Detect which cell encompasses the target text, then output its (x, y) center coordinate. 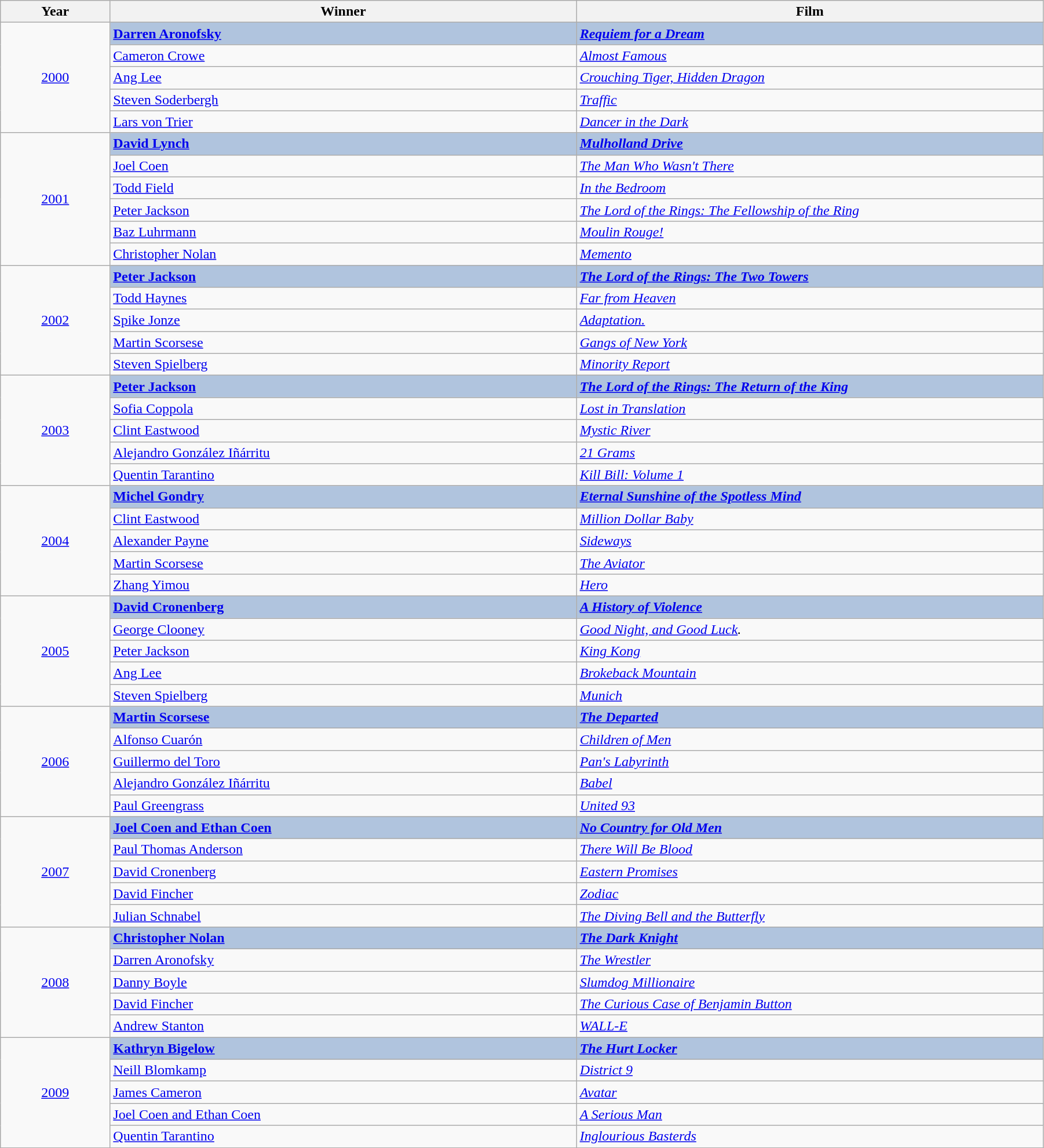
Traffic (810, 100)
Julian Schnabel (343, 916)
Sideways (810, 541)
No Country for Old Men (810, 828)
Dancer in the Dark (810, 122)
Mulholland Drive (810, 144)
Todd Haynes (343, 298)
Slumdog Millionaire (810, 982)
Minority Report (810, 365)
Mystic River (810, 431)
The Departed (810, 717)
Hero (810, 585)
Munich (810, 695)
A History of Violence (810, 607)
Gangs of New York (810, 342)
Far from Heaven (810, 298)
2000 (56, 78)
The Man Who Wasn't There (810, 166)
There Will Be Blood (810, 850)
Zodiac (810, 894)
Crouching Tiger, Hidden Dragon (810, 78)
Children of Men (810, 739)
Spike Jonze (343, 320)
2006 (56, 761)
In the Bedroom (810, 188)
Avatar (810, 1092)
Joel Coen (343, 166)
Eastern Promises (810, 872)
Almost Famous (810, 56)
Todd Field (343, 188)
Year (56, 12)
2002 (56, 320)
Memento (810, 254)
Steven Soderbergh (343, 100)
2004 (56, 541)
The Wrestler (810, 960)
Inglourious Basterds (810, 1136)
Sofia Coppola (343, 409)
David Lynch (343, 144)
21 Grams (810, 453)
The Hurt Locker (810, 1048)
The Curious Case of Benjamin Button (810, 1004)
The Lord of the Rings: The Two Towers (810, 276)
2003 (56, 431)
Andrew Stanton (343, 1026)
Danny Boyle (343, 982)
2009 (56, 1092)
Babel (810, 783)
Paul Greengrass (343, 806)
Kathryn Bigelow (343, 1048)
Alexander Payne (343, 541)
Winner (343, 12)
2007 (56, 872)
Eternal Sunshine of the Spotless Mind (810, 497)
Moulin Rouge! (810, 232)
2005 (56, 651)
Paul Thomas Anderson (343, 850)
Pan's Labyrinth (810, 761)
Zhang Yimou (343, 585)
Brokeback Mountain (810, 673)
Requiem for a Dream (810, 34)
King Kong (810, 651)
A Serious Man (810, 1114)
Cameron Crowe (343, 56)
Neill Blomkamp (343, 1070)
Baz Luhrmann (343, 232)
United 93 (810, 806)
Kill Bill: Volume 1 (810, 475)
Guillermo del Toro (343, 761)
James Cameron (343, 1092)
Million Dollar Baby (810, 519)
2001 (56, 199)
The Dark Knight (810, 938)
The Lord of the Rings: The Return of the King (810, 387)
Michel Gondry (343, 497)
The Lord of the Rings: The Fellowship of the Ring (810, 210)
Adaptation. (810, 320)
Lars von Trier (343, 122)
WALL-E (810, 1026)
Film (810, 12)
Good Night, and Good Luck. (810, 629)
Alfonso Cuarón (343, 739)
The Diving Bell and the Butterfly (810, 916)
George Clooney (343, 629)
The Aviator (810, 563)
2008 (56, 982)
Lost in Translation (810, 409)
District 9 (810, 1070)
